Identify which cell holds the provided text, then report its [X, Y] central coordinate. 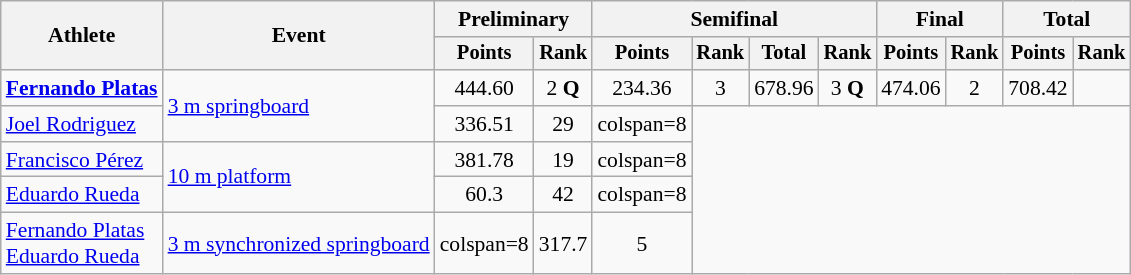
29 [564, 124]
5 [642, 244]
Francisco Pérez [82, 160]
474.06 [910, 88]
Joel Rodriguez [82, 124]
Event [299, 36]
336.51 [484, 124]
2 [975, 88]
19 [564, 160]
3 m synchronized springboard [299, 244]
Semifinal [734, 19]
381.78 [484, 160]
444.60 [484, 88]
234.36 [642, 88]
678.96 [784, 88]
Fernando PlatasEduardo Rueda [82, 244]
10 m platform [299, 178]
Eduardo Rueda [82, 195]
317.7 [564, 244]
3 Q [848, 88]
Preliminary [514, 19]
2 Q [564, 88]
Athlete [82, 36]
708.42 [1038, 88]
Fernando Platas [82, 88]
Final [940, 19]
3 m springboard [299, 106]
42 [564, 195]
60.3 [484, 195]
3 [721, 88]
